Find where the given text appears and provide that cell's center as (x, y) coordinate. 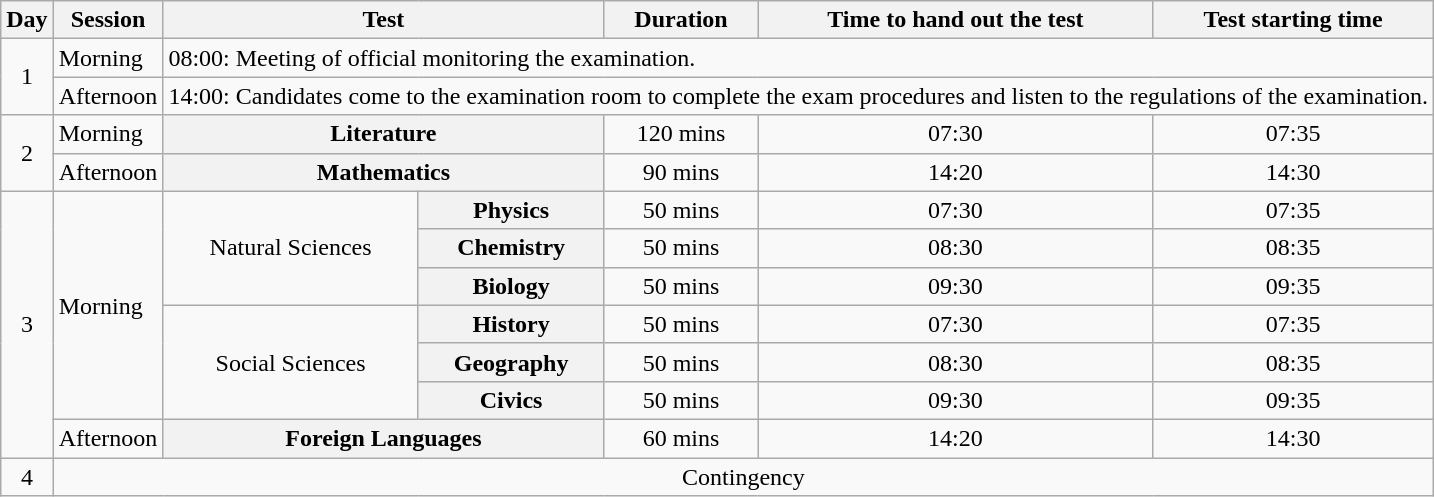
Physics (511, 210)
3 (27, 324)
Literature (384, 134)
Session (108, 20)
Time to hand out the test (956, 20)
Duration (681, 20)
4 (27, 477)
08:00: Meeting of official monitoring the examination. (798, 58)
Contingency (743, 477)
Geography (511, 362)
90 mins (681, 172)
Social Sciences (290, 362)
Civics (511, 400)
Mathematics (384, 172)
60 mins (681, 438)
120 mins (681, 134)
Test starting time (1294, 20)
Test (384, 20)
Chemistry (511, 248)
2 (27, 153)
1 (27, 77)
Natural Sciences (290, 248)
History (511, 324)
Biology (511, 286)
Day (27, 20)
Foreign Languages (384, 438)
14:00: Candidates come to the examination room to complete the exam procedures and listen to the regulations of the examination. (798, 96)
